Locate the cell with the specified text and output its (x, y) center coordinate. 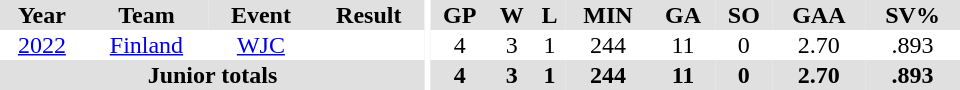
GAA (820, 15)
GP (460, 15)
Event (260, 15)
2022 (42, 45)
W (511, 15)
SO (744, 15)
WJC (260, 45)
GA (683, 15)
SV% (912, 15)
Junior totals (212, 75)
Finland (146, 45)
MIN (608, 15)
Team (146, 15)
Result (369, 15)
Year (42, 15)
L (550, 15)
